Pinpoint the cell where the given text exists, returning its (X, Y) midpoint coordinate. 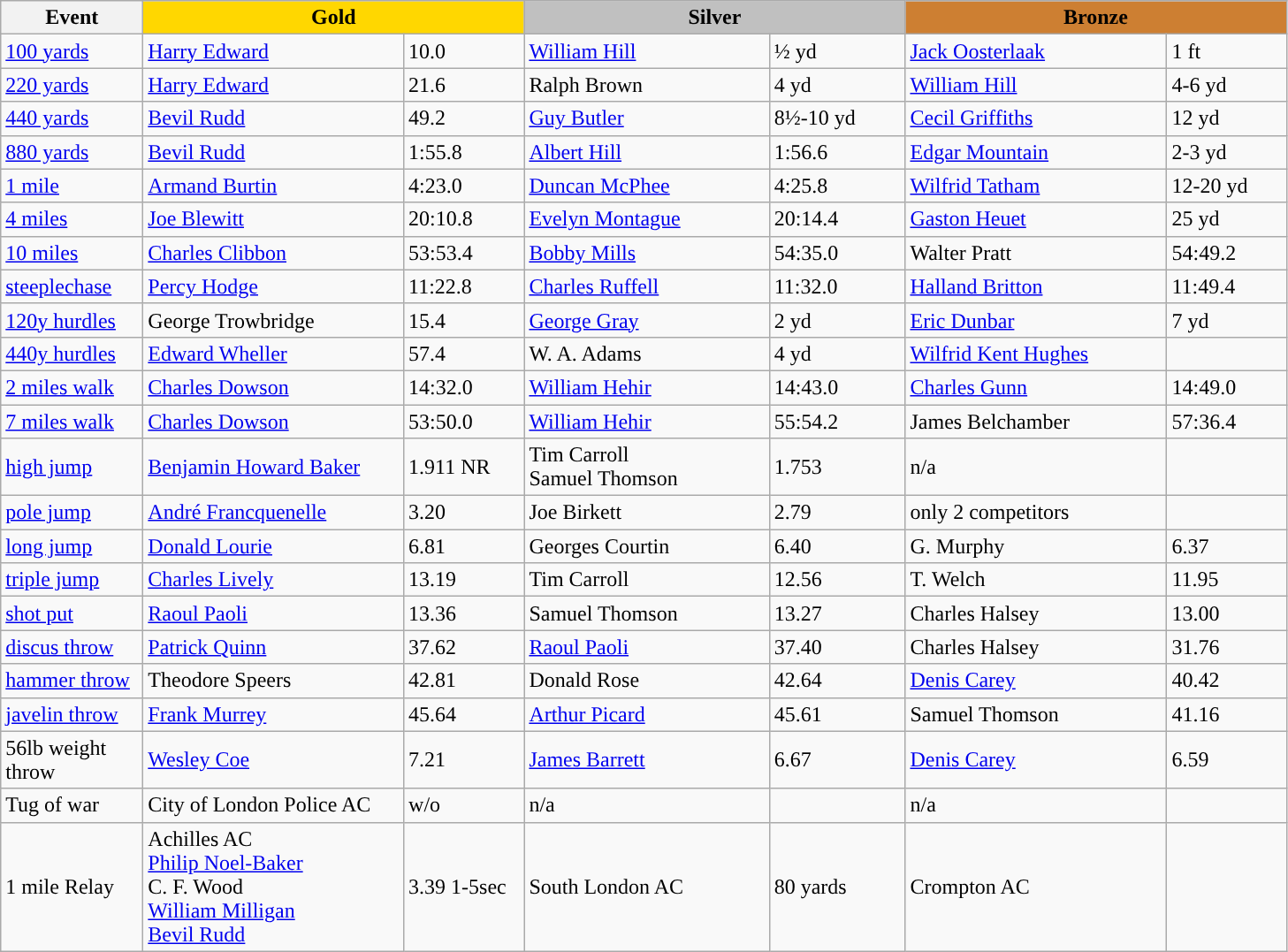
javelin throw (72, 714)
Wilfrid Tatham (1036, 186)
Duncan McPhee (647, 186)
1:56.6 (837, 152)
7.21 (464, 760)
T. Welch (1036, 580)
Silver (714, 18)
12.56 (837, 580)
Bobby Mills (647, 253)
hammer throw (72, 681)
49.2 (464, 118)
45.64 (464, 714)
57.4 (464, 354)
Walter Pratt (1036, 253)
Patrick Quinn (274, 647)
Gold (334, 18)
3.20 (464, 513)
20:14.4 (837, 219)
56lb weight throw (72, 760)
54:35.0 (837, 253)
55:54.2 (837, 422)
Tug of war (72, 805)
1 mile Relay (72, 887)
120y hurdles (72, 320)
1.753 (837, 467)
Benjamin Howard Baker (274, 467)
53:50.0 (464, 422)
w/o (464, 805)
6.40 (837, 546)
Wesley Coe (274, 760)
41.16 (1227, 714)
Charles Clibbon (274, 253)
2 yd (837, 320)
57:36.4 (1227, 422)
Bronze (1096, 18)
Charles Ruffell (647, 286)
Ralph Brown (647, 85)
11.95 (1227, 580)
21.6 (464, 85)
Crompton AC (1036, 887)
Jack Oosterlaak (1036, 51)
14:32.0 (464, 387)
3.39 1-5sec (464, 887)
13.36 (464, 613)
12-20 yd (1227, 186)
11:32.0 (837, 286)
Halland Britton (1036, 286)
Frank Murrey (274, 714)
George Trowbridge (274, 320)
South London AC (647, 887)
W. A. Adams (647, 354)
13.00 (1227, 613)
45.61 (837, 714)
6.59 (1227, 760)
12 yd (1227, 118)
4:23.0 (464, 186)
Donald Rose (647, 681)
only 2 competitors (1036, 513)
G. Murphy (1036, 546)
Percy Hodge (274, 286)
6.37 (1227, 546)
Tim Carroll (647, 580)
2 miles walk (72, 387)
1:55.8 (464, 152)
Charles Gunn (1036, 387)
880 yards (72, 152)
4-6 yd (1227, 85)
Arthur Picard (647, 714)
Tim Carroll Samuel Thomson (647, 467)
George Gray (647, 320)
Theodore Speers (274, 681)
steeplechase (72, 286)
7 miles walk (72, 422)
1.911 NR (464, 467)
Evelyn Montague (647, 219)
Armand Burtin (274, 186)
discus throw (72, 647)
Edward Wheller (274, 354)
Charles Lively (274, 580)
Event (72, 18)
Joe Birkett (647, 513)
Gaston Heuet (1036, 219)
Georges Courtin (647, 546)
pole jump (72, 513)
6.67 (837, 760)
4 miles (72, 219)
triple jump (72, 580)
1 ft (1227, 51)
220 yards (72, 85)
14:49.0 (1227, 387)
42.81 (464, 681)
Albert Hill (647, 152)
Edgar Mountain (1036, 152)
40.42 (1227, 681)
11:22.8 (464, 286)
½ yd (837, 51)
Wilfrid Kent Hughes (1036, 354)
Achilles AC Philip Noel-BakerC. F. WoodWilliam MilliganBevil Rudd (274, 887)
10.0 (464, 51)
53:53.4 (464, 253)
440y hurdles (72, 354)
37.40 (837, 647)
Cecil Griffiths (1036, 118)
14:43.0 (837, 387)
13.19 (464, 580)
11:49.4 (1227, 286)
James Barrett (647, 760)
long jump (72, 546)
4:25.8 (837, 186)
100 yards (72, 51)
20:10.8 (464, 219)
Guy Butler (647, 118)
1 mile (72, 186)
440 yards (72, 118)
6.81 (464, 546)
10 miles (72, 253)
13.27 (837, 613)
shot put (72, 613)
Eric Dunbar (1036, 320)
James Belchamber (1036, 422)
54:49.2 (1227, 253)
42.64 (837, 681)
André Francquenelle (274, 513)
37.62 (464, 647)
31.76 (1227, 647)
Joe Blewitt (274, 219)
7 yd (1227, 320)
80 yards (837, 887)
high jump (72, 467)
8½-10 yd (837, 118)
2.79 (837, 513)
Donald Lourie (274, 546)
2-3 yd (1227, 152)
15.4 (464, 320)
25 yd (1227, 219)
City of London Police AC (274, 805)
